Search for the cell housing the specified text and yield its [X, Y] center coordinate. 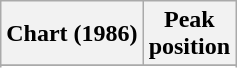
Chart (1986) [72, 34]
Peakposition [189, 34]
